Find where the given text appears and provide that cell's center as (X, Y) coordinate. 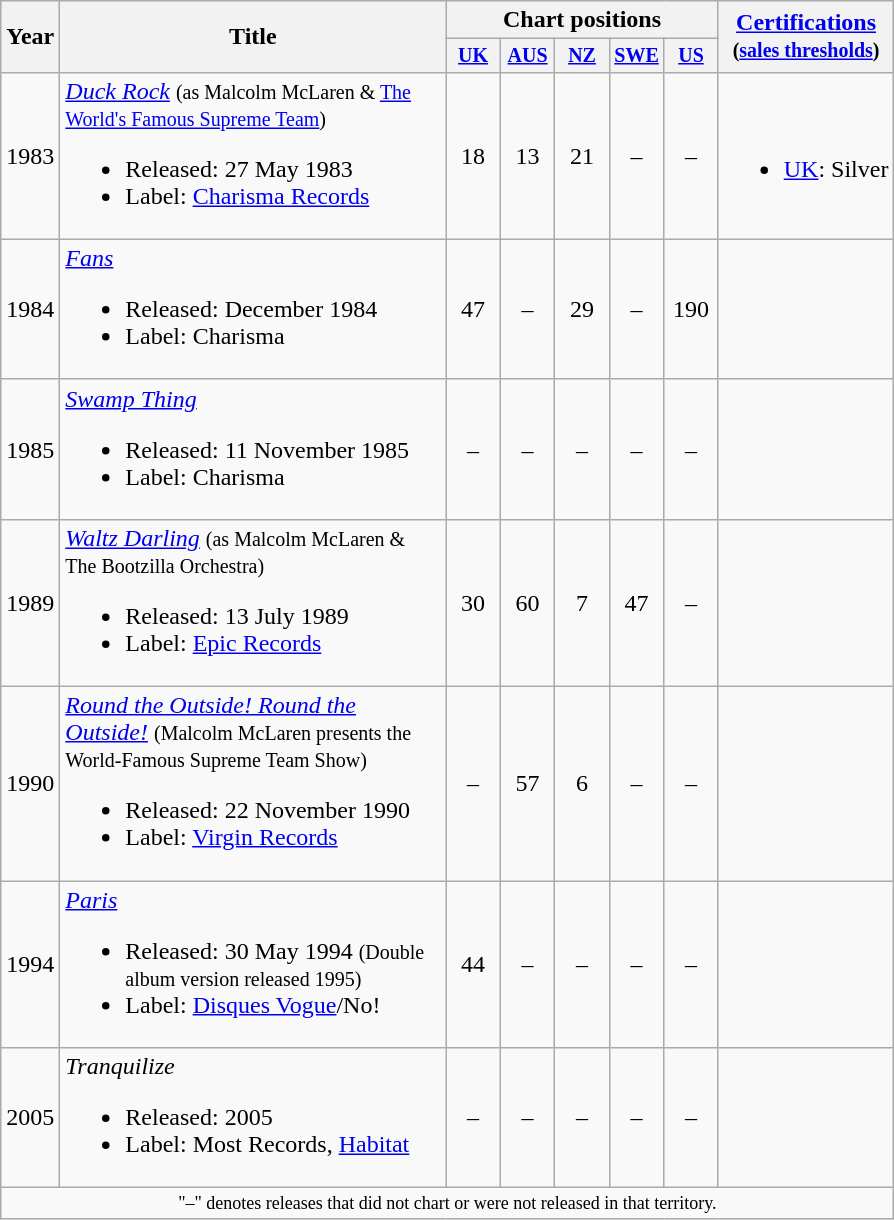
1983 (30, 156)
13 (527, 156)
1994 (30, 964)
Waltz Darling (as Malcolm McLaren & The Bootzilla Orchestra)Released: 13 July 1989Label: Epic Records (253, 602)
21 (582, 156)
"–" denotes releases that did not chart or were not released in that territory. (448, 1204)
UK (473, 56)
Title (253, 37)
AUS (527, 56)
TranquilizeReleased: 2005Label: Most Records, Habitat (253, 1118)
SWE (636, 56)
29 (582, 309)
NZ (582, 56)
2005 (30, 1118)
Duck Rock (as Malcolm McLaren & The World's Famous Supreme Team)Released: 27 May 1983Label: Charisma Records (253, 156)
1985 (30, 449)
UK: Silver (806, 156)
6 (582, 784)
Year (30, 37)
30 (473, 602)
US (691, 56)
Certifications(sales thresholds) (806, 37)
ParisReleased: 30 May 1994 (Double album version released 1995)Label: Disques Vogue/No! (253, 964)
FansReleased: December 1984Label: Charisma (253, 309)
Chart positions (582, 20)
1984 (30, 309)
18 (473, 156)
60 (527, 602)
190 (691, 309)
7 (582, 602)
44 (473, 964)
57 (527, 784)
1990 (30, 784)
Round the Outside! Round the Outside! (Malcolm McLaren presents the World-Famous Supreme Team Show)Released: 22 November 1990Label: Virgin Records (253, 784)
Swamp ThingReleased: 11 November 1985Label: Charisma (253, 449)
1989 (30, 602)
